Scan for the cell matching the given text and deliver its [X, Y] coordinate at center. 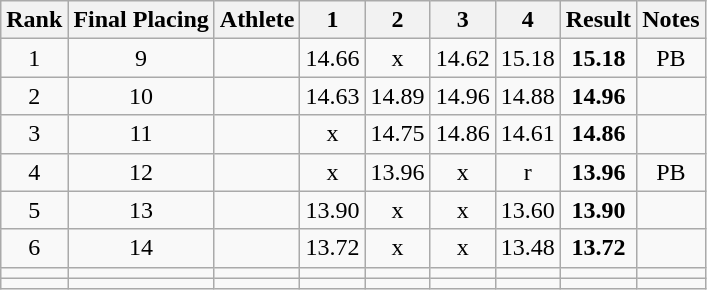
12 [141, 172]
14.66 [332, 58]
14.62 [462, 58]
Athlete [257, 20]
14.75 [398, 134]
13.48 [528, 248]
11 [141, 134]
Notes [671, 20]
14.89 [398, 96]
14.61 [528, 134]
10 [141, 96]
14.88 [528, 96]
14.63 [332, 96]
Rank [34, 20]
5 [34, 210]
r [528, 172]
Final Placing [141, 20]
14 [141, 248]
13.60 [528, 210]
13 [141, 210]
Result [598, 20]
9 [141, 58]
6 [34, 248]
